Output the [x, y] coordinate of the center of the cell containing the given text.  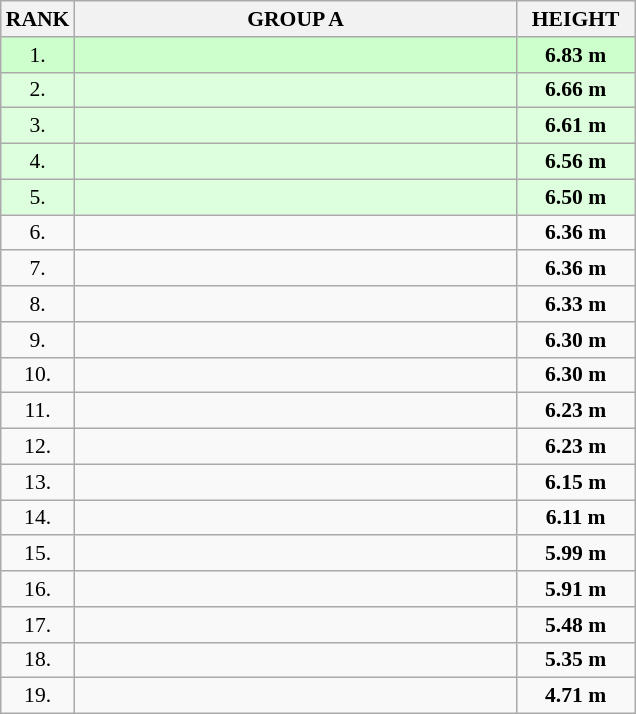
11. [38, 411]
14. [38, 518]
17. [38, 625]
16. [38, 589]
GROUP A [295, 19]
6.33 m [576, 304]
3. [38, 126]
RANK [38, 19]
10. [38, 375]
8. [38, 304]
4. [38, 162]
4.71 m [576, 696]
19. [38, 696]
6.50 m [576, 197]
5.48 m [576, 625]
5.99 m [576, 554]
18. [38, 660]
12. [38, 447]
6.15 m [576, 482]
2. [38, 90]
6.61 m [576, 126]
6.66 m [576, 90]
6.11 m [576, 518]
5.91 m [576, 589]
6.56 m [576, 162]
1. [38, 55]
HEIGHT [576, 19]
6.83 m [576, 55]
6. [38, 233]
7. [38, 269]
5. [38, 197]
13. [38, 482]
9. [38, 340]
15. [38, 554]
5.35 m [576, 660]
